Provide the [x, y] coordinate of the cell's center where the given text is located.  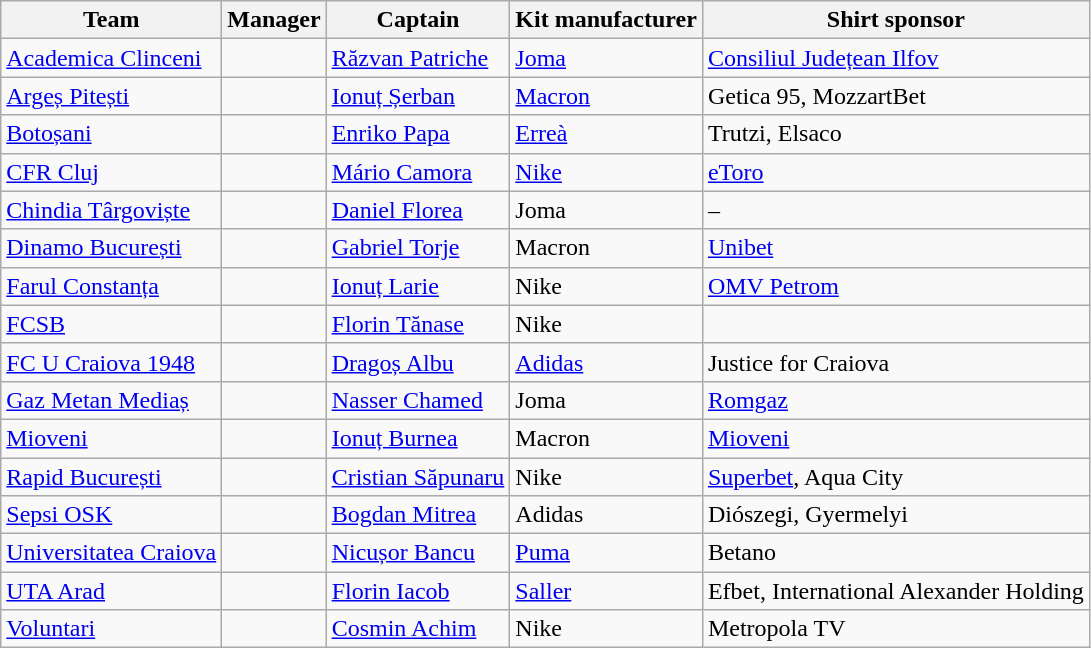
CFR Cluj [112, 172]
Chindia Târgoviște [112, 210]
Trutzi, Elsaco [896, 134]
Consiliul Județean Ilfov [896, 58]
Dragoș Albu [418, 362]
Cristian Săpunaru [418, 477]
Gabriel Torje [418, 248]
Cosmin Achim [418, 629]
Bogdan Mitrea [418, 515]
eToro [896, 172]
Florin Iacob [418, 591]
Unibet [896, 248]
Rapid București [112, 477]
Academica Clinceni [112, 58]
Metropola TV [896, 629]
Nicușor Bancu [418, 553]
Team [112, 20]
Ionuț Șerban [418, 96]
Enriko Papa [418, 134]
Captain [418, 20]
Florin Tănase [418, 324]
Manager [274, 20]
Justice for Craiova [896, 362]
Sepsi OSK [112, 515]
Romgaz [896, 400]
Ionuț Larie [418, 286]
UTA Arad [112, 591]
Efbet, International Alexander Holding [896, 591]
Botoșani [112, 134]
Argeș Pitești [112, 96]
Dinamo București [112, 248]
Ionuț Burnea [418, 438]
Diószegi, Gyermelyi [896, 515]
FC U Craiova 1948 [112, 362]
Mário Camora [418, 172]
Erreà [606, 134]
Kit manufacturer [606, 20]
Voluntari [112, 629]
Farul Constanța [112, 286]
Betano [896, 553]
FCSB [112, 324]
Daniel Florea [418, 210]
Gaz Metan Mediaș [112, 400]
Universitatea Craiova [112, 553]
Getica 95, MozzartBet [896, 96]
Puma [606, 553]
Superbet, Aqua City [896, 477]
Răzvan Patriche [418, 58]
OMV Petrom [896, 286]
Nasser Chamed [418, 400]
– [896, 210]
Shirt sponsor [896, 20]
Saller [606, 591]
